Find where the given text appears and provide that cell's center as (x, y) coordinate. 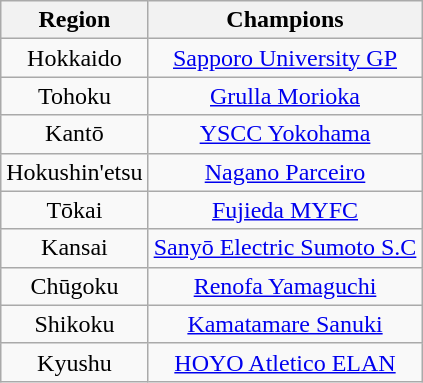
Kansai (74, 248)
Region (74, 20)
Hokkaido (74, 58)
Kyushu (74, 362)
Shikoku (74, 324)
Sapporo University GP (285, 58)
Grulla Morioka (285, 96)
Champions (285, 20)
Fujieda MYFC (285, 210)
HOYO Atletico ELAN (285, 362)
YSCC Yokohama (285, 134)
Kantō (74, 134)
Chūgoku (74, 286)
Kamatamare Sanuki (285, 324)
Nagano Parceiro (285, 172)
Tōkai (74, 210)
Hokushin'etsu (74, 172)
Renofa Yamaguchi (285, 286)
Sanyō Electric Sumoto S.C (285, 248)
Tohoku (74, 96)
